Detect which cell encompasses the target text, then output its (x, y) center coordinate. 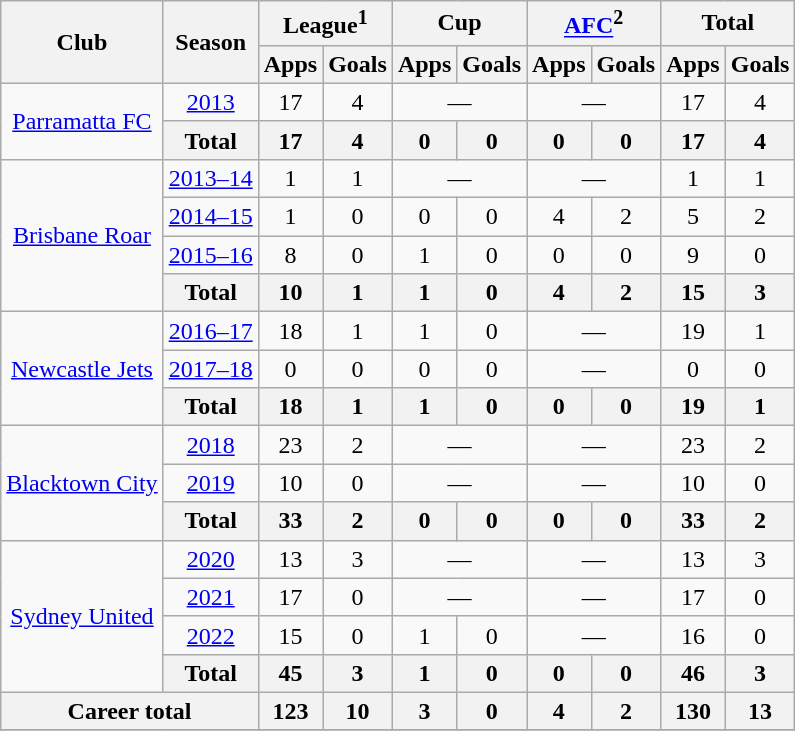
Newcastle Jets (82, 369)
2013 (210, 102)
2020 (210, 559)
8 (290, 255)
2013–14 (210, 178)
Club (82, 42)
45 (290, 673)
46 (693, 673)
2022 (210, 635)
9 (693, 255)
2018 (210, 445)
Cup (459, 24)
16 (693, 635)
2014–15 (210, 217)
AFC2 (594, 24)
Season (210, 42)
2016–17 (210, 331)
2021 (210, 597)
2017–18 (210, 369)
123 (290, 711)
130 (693, 711)
Career total (130, 711)
League1 (325, 24)
Parramatta FC (82, 121)
2019 (210, 483)
Sydney United (82, 616)
Brisbane Roar (82, 235)
2015–16 (210, 255)
5 (693, 217)
Blacktown City (82, 483)
